Detect which cell encompasses the target text, then output its [x, y] center coordinate. 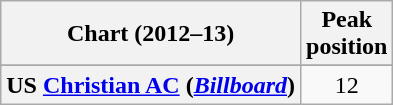
US Christian AC (Billboard) [151, 85]
12 [347, 85]
Peakposition [347, 34]
Chart (2012–13) [151, 34]
